Output the [x, y] coordinate of the center of the cell containing the given text.  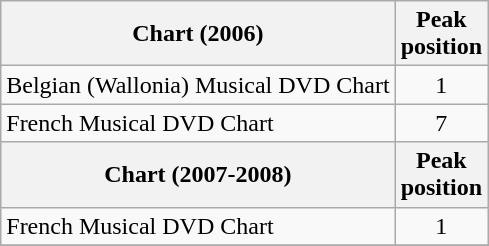
Belgian (Wallonia) Musical DVD Chart [198, 85]
Chart (2007-2008) [198, 174]
Chart (2006) [198, 34]
7 [441, 123]
